Output the [x, y] coordinate of the center of the cell containing the given text.  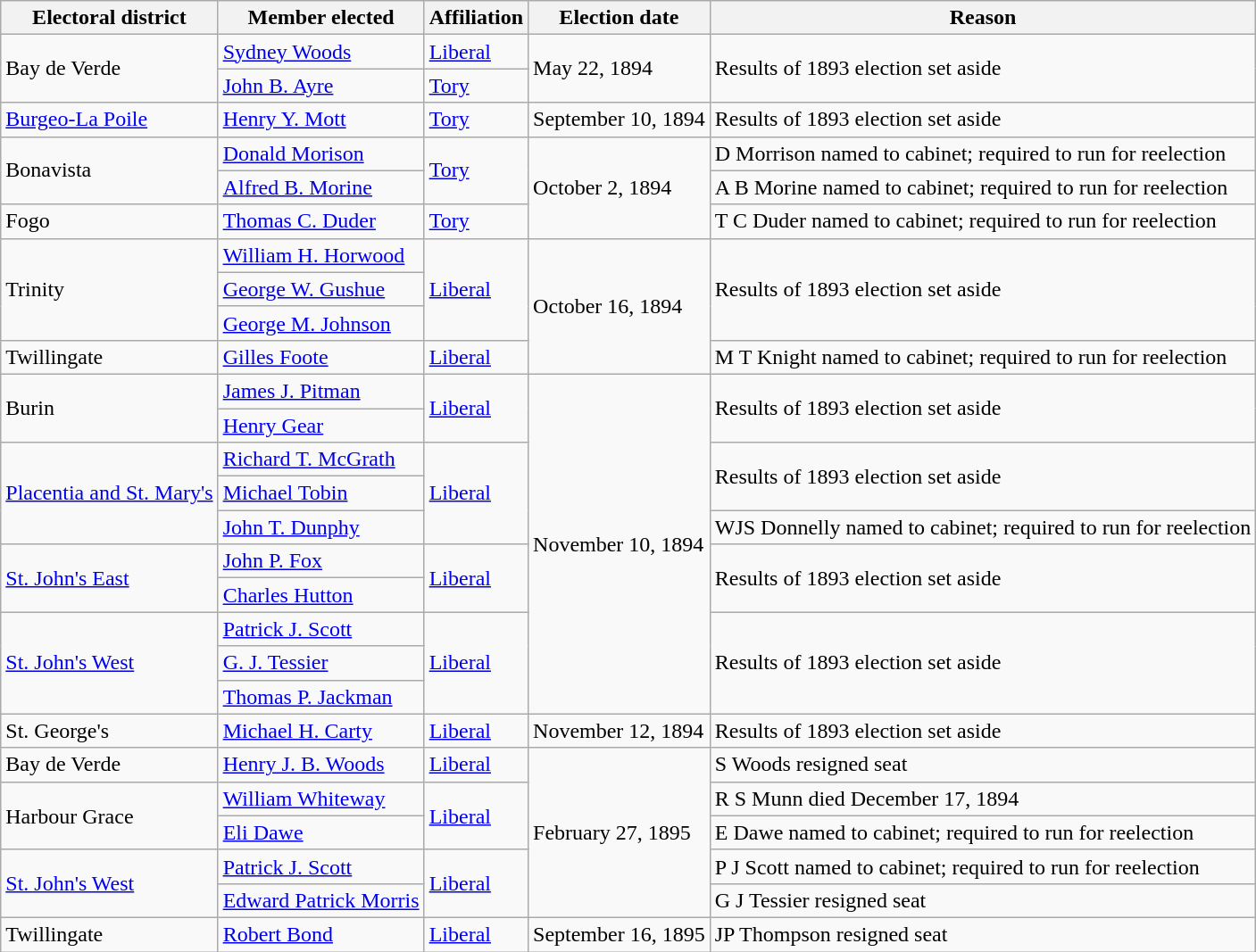
Edward Patrick Morris [321, 900]
Thomas P. Jackman [321, 697]
Gilles Foote [321, 357]
P J Scott named to cabinet; required to run for reelection [983, 866]
D Morrison named to cabinet; required to run for reelection [983, 153]
George M. Johnson [321, 323]
William Whiteway [321, 799]
Henry Y. Mott [321, 120]
Donald Morison [321, 153]
May 22, 1894 [620, 69]
JP Thompson resigned seat [983, 934]
T C Duder named to cabinet; required to run for reelection [983, 221]
Trinity [109, 289]
Harbour Grace [109, 815]
Henry J. B. Woods [321, 765]
Eli Dawe [321, 832]
November 12, 1894 [620, 731]
St. John's East [109, 578]
Reason [983, 18]
October 16, 1894 [620, 306]
Sydney Woods [321, 52]
Election date [620, 18]
G J Tessier resigned seat [983, 900]
Robert Bond [321, 934]
John T. Dunphy [321, 527]
William H. Horwood [321, 255]
Michael Tobin [321, 493]
September 16, 1895 [620, 934]
September 10, 1894 [620, 120]
Richard T. McGrath [321, 459]
February 27, 1895 [620, 832]
St. George's [109, 731]
October 2, 1894 [620, 187]
Member elected [321, 18]
WJS Donnelly named to cabinet; required to run for reelection [983, 527]
Bonavista [109, 170]
Henry Gear [321, 426]
Charles Hutton [321, 595]
M T Knight named to cabinet; required to run for reelection [983, 357]
John B. Ayre [321, 86]
Fogo [109, 221]
Burin [109, 408]
Affiliation [476, 18]
November 10, 1894 [620, 544]
R S Munn died December 17, 1894 [983, 799]
Michael H. Carty [321, 731]
G. J. Tessier [321, 663]
Burgeo-La Poile [109, 120]
James J. Pitman [321, 391]
Alfred B. Morine [321, 187]
A B Morine named to cabinet; required to run for reelection [983, 187]
George W. Gushue [321, 289]
John P. Fox [321, 561]
Placentia and St. Mary's [109, 493]
E Dawe named to cabinet; required to run for reelection [983, 832]
Electoral district [109, 18]
S Woods resigned seat [983, 765]
Thomas C. Duder [321, 221]
